Pinpoint the cell where the given text exists, returning its [X, Y] midpoint coordinate. 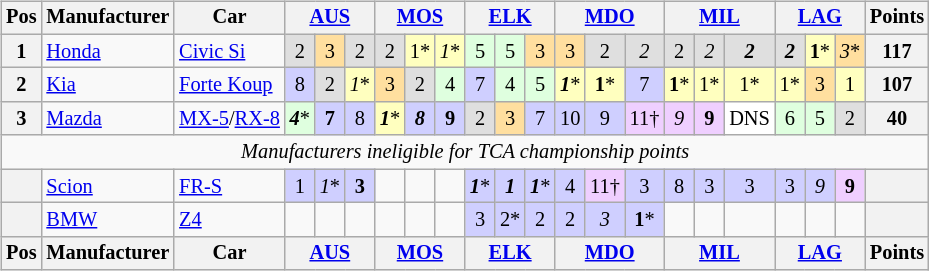
Forte Koup [230, 85]
Z4 [230, 220]
MX-5/RX-8 [230, 119]
40 [897, 119]
Kia [108, 85]
Honda [108, 51]
Civic Si [230, 51]
10 [570, 119]
DNS [749, 119]
Mazda [108, 119]
Scion [108, 186]
6 [790, 119]
Manufacturers ineligible for TCA championship points [465, 152]
2* [510, 220]
BMW [108, 220]
3* [850, 51]
4* [300, 119]
117 [897, 51]
107 [897, 85]
FR-S [230, 186]
